Pinpoint the cell where the given text exists, returning its (x, y) midpoint coordinate. 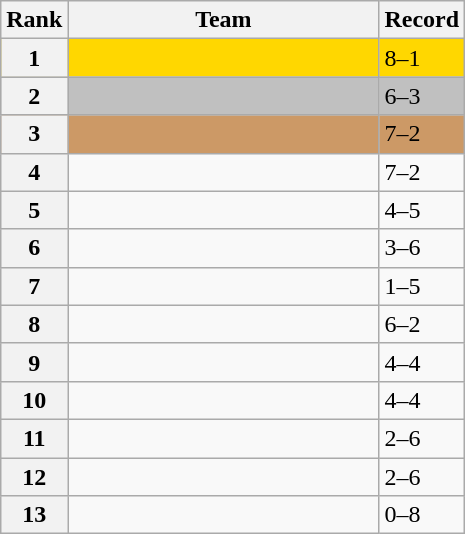
9 (34, 362)
6 (34, 248)
Rank (34, 20)
2 (34, 96)
8–1 (422, 58)
1 (34, 58)
8 (34, 324)
Record (422, 20)
7 (34, 286)
12 (34, 477)
4 (34, 172)
10 (34, 400)
5 (34, 210)
1–5 (422, 286)
13 (34, 515)
3–6 (422, 248)
3 (34, 134)
6–3 (422, 96)
11 (34, 438)
0–8 (422, 515)
6–2 (422, 324)
4–5 (422, 210)
Team (224, 20)
